Output the [x, y] coordinate of the center of the cell containing the given text.  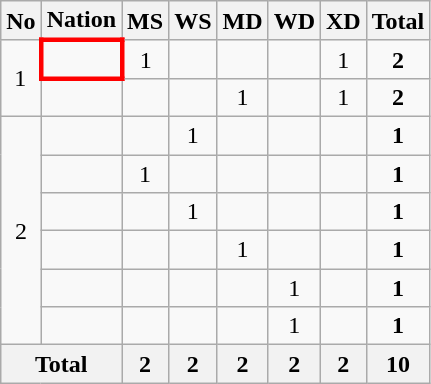
No [21, 21]
WS [193, 21]
MS [146, 21]
WD [294, 21]
Nation [81, 21]
XD [344, 21]
10 [398, 364]
MD [242, 21]
